For the text-containing cell, return its midpoint in (x, y) coordinate format. 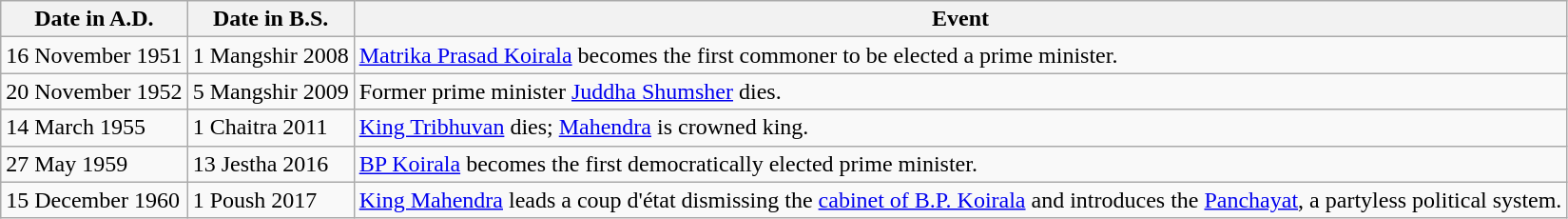
15 December 1960 (94, 200)
Date in B.S. (270, 19)
Event (960, 19)
5 Mangshir 2009 (270, 91)
Former prime minister Juddha Shumsher dies. (960, 91)
King Mahendra leads a coup d'état dismissing the cabinet of B.P. Koirala and introduces the Panchayat, a partyless political system. (960, 200)
Matrika Prasad Koirala becomes the first commoner to be elected a prime minister. (960, 55)
King Tribhuvan dies; Mahendra is crowned king. (960, 128)
13 Jestha 2016 (270, 164)
1 Poush 2017 (270, 200)
27 May 1959 (94, 164)
BP Koirala becomes the first democratically elected prime minister. (960, 164)
1 Mangshir 2008 (270, 55)
16 November 1951 (94, 55)
14 March 1955 (94, 128)
20 November 1952 (94, 91)
1 Chaitra 2011 (270, 128)
Date in A.D. (94, 19)
